Provide the [x, y] coordinate of the cell's center where the given text is located.  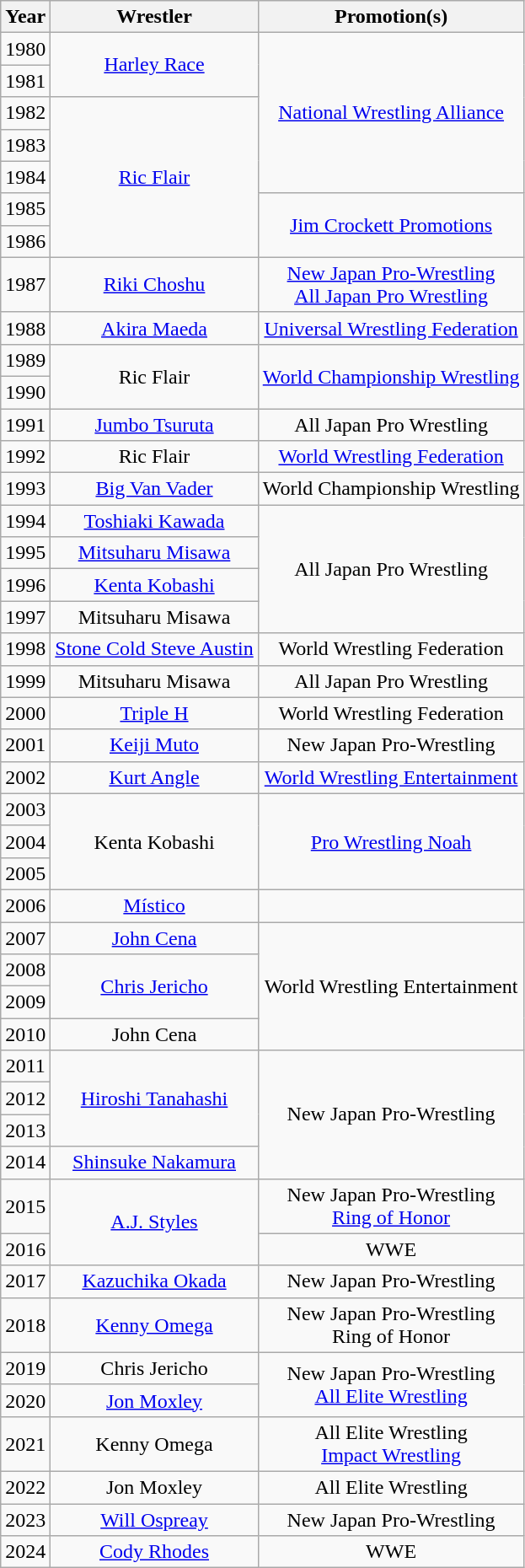
1982 [25, 113]
Promotion(s) [391, 17]
2012 [25, 1098]
1996 [25, 585]
All Elite WrestlingImpact Wrestling [391, 1443]
Universal Wrestling Federation [391, 328]
Stone Cold Steve Austin [154, 649]
2013 [25, 1130]
Keiji Muto [154, 745]
Akira Maeda [154, 328]
2003 [25, 809]
2000 [25, 713]
2001 [25, 745]
Cody Rhodes [154, 1552]
1998 [25, 649]
2004 [25, 841]
1981 [25, 81]
Harley Race [154, 65]
Wrestler [154, 17]
1991 [25, 424]
2018 [25, 1325]
New Japan Pro-WrestlingAll Elite Wrestling [391, 1384]
1992 [25, 457]
1997 [25, 617]
1999 [25, 681]
1980 [25, 49]
Hiroshi Tanahashi [154, 1098]
Kazuchika Okada [154, 1281]
Year [25, 17]
2016 [25, 1249]
1984 [25, 177]
2006 [25, 905]
1987 [25, 285]
1983 [25, 145]
2008 [25, 970]
1989 [25, 360]
Toshiaki Kawada [154, 521]
2019 [25, 1368]
2010 [25, 1034]
New Japan Pro-WrestlingAll Japan Pro Wrestling [391, 285]
A.J. Styles [154, 1222]
2023 [25, 1520]
Big Van Vader [154, 489]
Pro Wrestling Noah [391, 841]
1990 [25, 392]
2024 [25, 1552]
1988 [25, 328]
1985 [25, 209]
2002 [25, 777]
Riki Choshu [154, 285]
National Wrestling Alliance [391, 113]
Shinsuke Nakamura [154, 1163]
2007 [25, 938]
2014 [25, 1163]
2020 [25, 1400]
Will Ospreay [154, 1520]
2021 [25, 1443]
2011 [25, 1066]
1995 [25, 553]
Triple H [154, 713]
2009 [25, 1002]
1993 [25, 489]
Jumbo Tsuruta [154, 424]
2005 [25, 873]
Jim Crockett Promotions [391, 225]
Kurt Angle [154, 777]
All Elite Wrestling [391, 1487]
2015 [25, 1206]
Místico [154, 905]
1994 [25, 521]
2017 [25, 1281]
2022 [25, 1487]
1986 [25, 241]
